Detect which cell encompasses the target text, then output its (x, y) center coordinate. 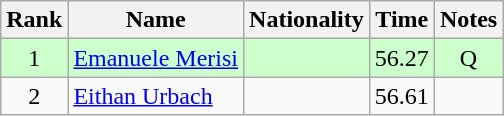
Nationality (307, 20)
Time (402, 20)
Name (156, 20)
2 (34, 96)
Eithan Urbach (156, 96)
56.27 (402, 58)
1 (34, 58)
Notes (468, 20)
Q (468, 58)
Emanuele Merisi (156, 58)
Rank (34, 20)
56.61 (402, 96)
